Locate the cell with the specified text and output its [X, Y] center coordinate. 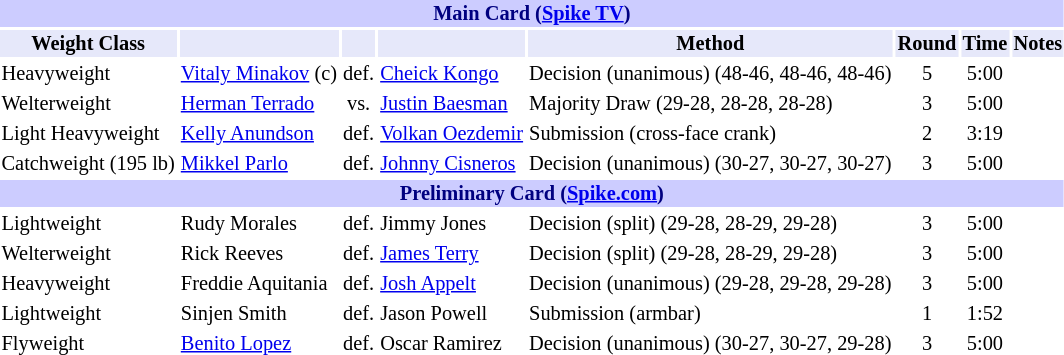
Jimmy Jones [452, 224]
Time [985, 44]
2 [927, 134]
Light Heavyweight [88, 134]
Weight Class [88, 44]
Majority Draw (29-28, 28-28, 28-28) [710, 104]
Jason Powell [452, 314]
Mikkel Parlo [258, 164]
Sinjen Smith [258, 314]
James Terry [452, 254]
1 [927, 314]
Catchweight (195 lb) [88, 164]
Round [927, 44]
1:52 [985, 314]
Justin Baesman [452, 104]
Preliminary Card (Spike.com) [532, 194]
3:19 [985, 134]
Method [710, 44]
Submission (cross-face crank) [710, 134]
Rudy Morales [258, 224]
Rick Reeves [258, 254]
Vitaly Minakov (c) [258, 74]
Freddie Aquitania [258, 284]
Main Card (Spike TV) [532, 14]
vs. [359, 104]
Cheick Kongo [452, 74]
Decision (unanimous) (48-46, 48-46, 48-46) [710, 74]
Volkan Oezdemir [452, 134]
Submission (armbar) [710, 314]
Johnny Cisneros [452, 164]
5 [927, 74]
Josh Appelt [452, 284]
Decision (unanimous) (30-27, 30-27, 30-27) [710, 164]
Kelly Anundson [258, 134]
Decision (unanimous) (29-28, 29-28, 29-28) [710, 284]
Notes [1038, 44]
Herman Terrado [258, 104]
